Pinpoint the cell where the given text exists, returning its (X, Y) midpoint coordinate. 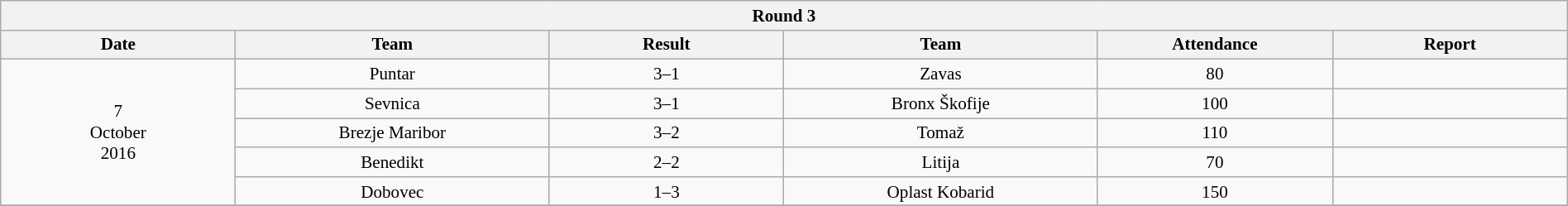
Date (118, 45)
7 October 2016 (118, 132)
3–2 (667, 132)
150 (1215, 190)
80 (1215, 74)
Brezje Maribor (392, 132)
Sevnica (392, 103)
Bronx Škofije (941, 103)
Litija (941, 162)
Dobovec (392, 190)
Round 3 (784, 15)
Report (1450, 45)
Benedikt (392, 162)
Puntar (392, 74)
Tomaž (941, 132)
100 (1215, 103)
Attendance (1215, 45)
1–3 (667, 190)
Oplast Kobarid (941, 190)
70 (1215, 162)
110 (1215, 132)
2–2 (667, 162)
Result (667, 45)
Zavas (941, 74)
